Scan for the cell matching the given text and deliver its [x, y] coordinate at center. 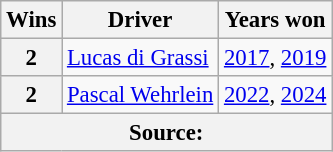
Years won [276, 20]
Lucas di Grassi [140, 58]
Driver [140, 20]
Source: [166, 133]
Pascal Wehrlein [140, 95]
Wins [32, 20]
2022, 2024 [276, 95]
2017, 2019 [276, 58]
